Return [X, Y] of the center of cell containing provided text 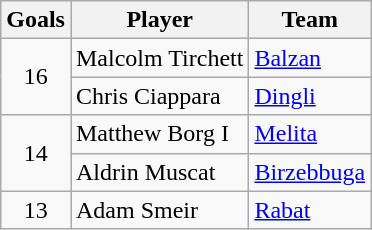
Malcolm Tirchett [159, 58]
16 [36, 77]
Melita [310, 134]
Goals [36, 20]
14 [36, 153]
Chris Ciappara [159, 96]
Matthew Borg I [159, 134]
Adam Smeir [159, 210]
13 [36, 210]
Dingli [310, 96]
Rabat [310, 210]
Birzebbuga [310, 172]
Balzan [310, 58]
Aldrin Muscat [159, 172]
Team [310, 20]
Player [159, 20]
